Capture the cell that displays the provided text and extract its (x, y) central coordinate. 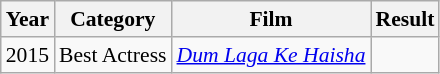
Film (270, 19)
2015 (28, 55)
Dum Laga Ke Haisha (270, 55)
Category (112, 19)
Year (28, 19)
Best Actress (112, 55)
Result (406, 19)
